Find where the given text appears and provide that cell's center as [X, Y] coordinate. 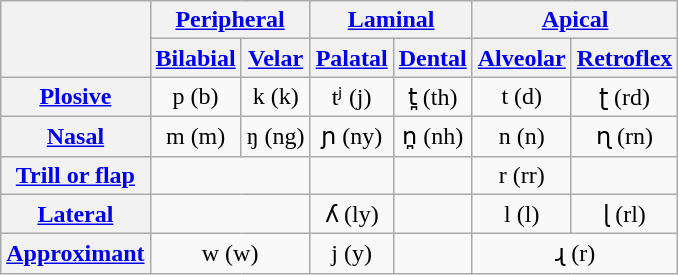
Velar [276, 58]
t̪ (th) [432, 97]
k (k) [276, 97]
Dental [432, 58]
ʎ (ly) [352, 214]
l (l) [522, 214]
r (rr) [522, 175]
Lateral [76, 214]
m (m) [196, 136]
p (b) [196, 97]
Apical [575, 20]
ɳ (rn) [624, 136]
n (n) [522, 136]
n̪ (nh) [432, 136]
w (w) [230, 254]
ŋ (ng) [276, 136]
Approximant [76, 254]
j (y) [352, 254]
Laminal [391, 20]
Nasal [76, 136]
Trill or flap [76, 175]
ɻ (r) [575, 254]
Peripheral [230, 20]
tʲ (j) [352, 97]
Bilabial [196, 58]
ɭ (rl) [624, 214]
ʈ (rd) [624, 97]
Retroflex [624, 58]
ɲ (ny) [352, 136]
Plosive [76, 97]
t (d) [522, 97]
Palatal [352, 58]
Alveolar [522, 58]
